Capture the cell that displays the provided text and extract its (X, Y) central coordinate. 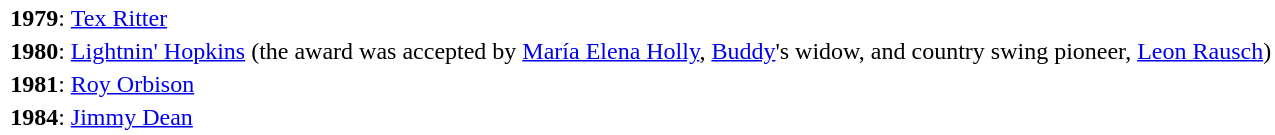
1981: (34, 84)
Jimmy Dean (670, 117)
1979: (34, 18)
Lightnin' Hopkins (the award was accepted by María Elena Holly, Buddy's widow, and country swing pioneer, Leon Rausch) (670, 51)
Roy Orbison (670, 84)
1984: (34, 117)
Tex Ritter (670, 18)
1980: (34, 51)
